Pinpoint the cell where the given text exists, returning its [X, Y] midpoint coordinate. 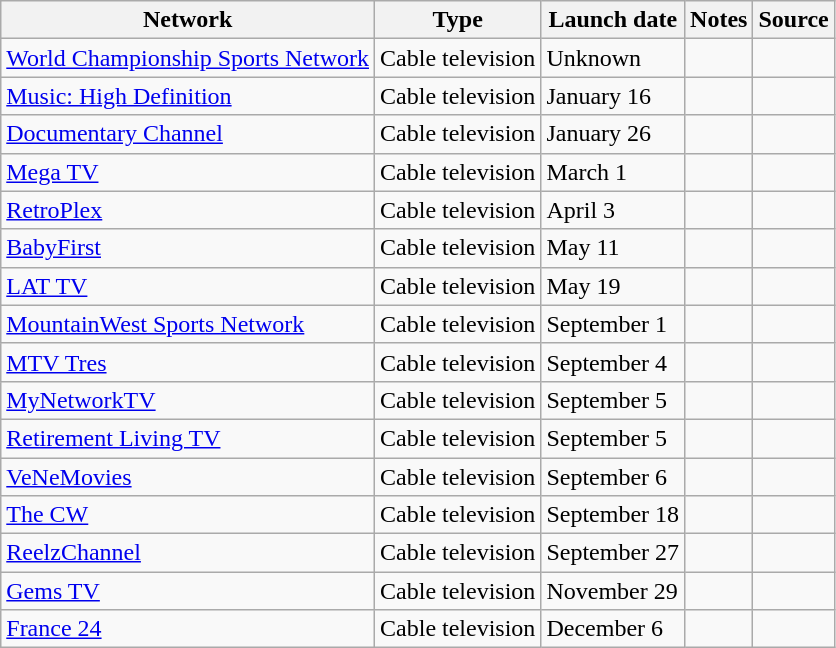
World Championship Sports Network [188, 58]
September 4 [613, 362]
Mega TV [188, 172]
RetroPlex [188, 210]
France 24 [188, 629]
Music: High Definition [188, 96]
January 16 [613, 96]
January 26 [613, 134]
Type [458, 20]
Documentary Channel [188, 134]
May 11 [613, 248]
March 1 [613, 172]
September 18 [613, 515]
Retirement Living TV [188, 438]
April 3 [613, 210]
Gems TV [188, 591]
September 6 [613, 477]
ReelzChannel [188, 553]
Network [188, 20]
May 19 [613, 286]
The CW [188, 515]
Launch date [613, 20]
MyNetworkTV [188, 400]
September 27 [613, 553]
BabyFirst [188, 248]
VeNeMovies [188, 477]
MTV Tres [188, 362]
LAT TV [188, 286]
MountainWest Sports Network [188, 324]
September 1 [613, 324]
Source [794, 20]
November 29 [613, 591]
December 6 [613, 629]
Unknown [613, 58]
Notes [719, 20]
